Locate the cell with the specified text and output its [X, Y] center coordinate. 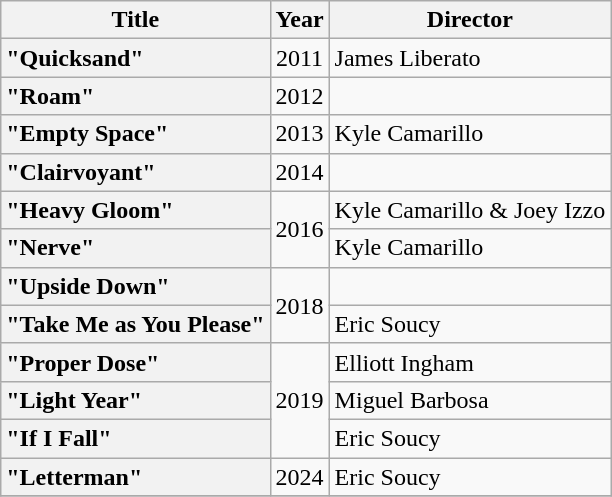
Kyle Camarillo & Joey Izzo [470, 210]
2016 [300, 229]
2013 [300, 134]
"Proper Dose" [136, 362]
"Nerve" [136, 248]
Miguel Barbosa [470, 400]
"Light Year" [136, 400]
Director [470, 20]
"Take Me as You Please" [136, 324]
2018 [300, 305]
2011 [300, 58]
"Quicksand" [136, 58]
"Empty Space" [136, 134]
2024 [300, 477]
Elliott Ingham [470, 362]
"Roam" [136, 96]
"Upside Down" [136, 286]
2019 [300, 400]
2014 [300, 172]
Title [136, 20]
"Letterman" [136, 477]
"Heavy Gloom" [136, 210]
2012 [300, 96]
"If I Fall" [136, 438]
"Clairvoyant" [136, 172]
Year [300, 20]
James Liberato [470, 58]
